Determine the (X, Y) coordinate at the center of the cell enclosing the given text.  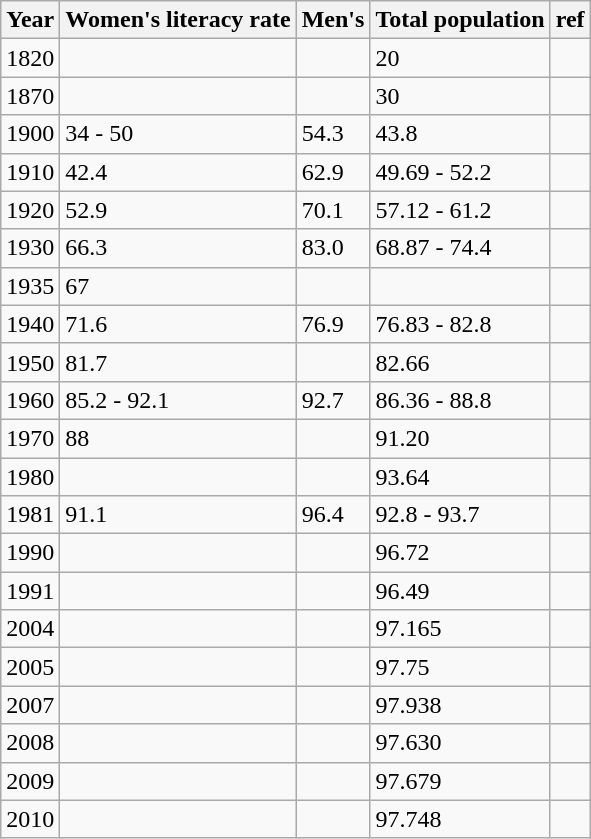
71.6 (178, 324)
92.7 (333, 400)
1940 (30, 324)
1935 (30, 286)
68.87 - 74.4 (460, 248)
49.69 - 52.2 (460, 172)
Total population (460, 20)
42.4 (178, 172)
54.3 (333, 134)
43.8 (460, 134)
1910 (30, 172)
91.1 (178, 515)
1970 (30, 438)
Men's (333, 20)
1920 (30, 210)
20 (460, 58)
1950 (30, 362)
1820 (30, 58)
97.75 (460, 667)
67 (178, 286)
2009 (30, 781)
97.630 (460, 743)
86.36 - 88.8 (460, 400)
1981 (30, 515)
2004 (30, 629)
66.3 (178, 248)
85.2 - 92.1 (178, 400)
76.9 (333, 324)
76.83 - 82.8 (460, 324)
88 (178, 438)
Year (30, 20)
83.0 (333, 248)
62.9 (333, 172)
93.64 (460, 477)
57.12 - 61.2 (460, 210)
Women's literacy rate (178, 20)
34 - 50 (178, 134)
ref (570, 20)
1980 (30, 477)
1960 (30, 400)
52.9 (178, 210)
81.7 (178, 362)
1870 (30, 96)
97.679 (460, 781)
1990 (30, 553)
97.938 (460, 705)
96.4 (333, 515)
1900 (30, 134)
97.748 (460, 819)
70.1 (333, 210)
91.20 (460, 438)
2005 (30, 667)
1930 (30, 248)
96.49 (460, 591)
30 (460, 96)
97.165 (460, 629)
96.72 (460, 553)
92.8 - 93.7 (460, 515)
2008 (30, 743)
2010 (30, 819)
82.66 (460, 362)
2007 (30, 705)
1991 (30, 591)
